Return [x, y] of the center of cell containing provided text 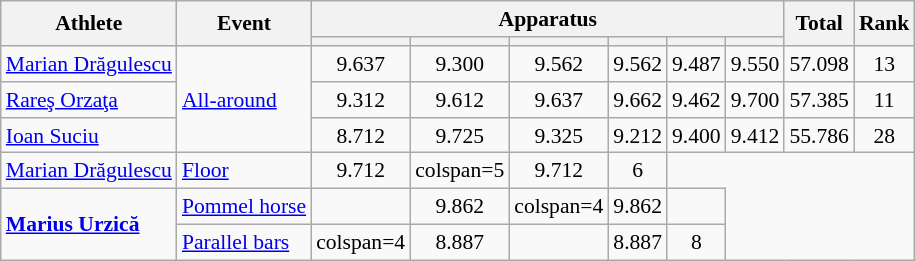
9.400 [696, 136]
Pommel horse [244, 207]
All-around [244, 100]
9.300 [460, 64]
9.662 [638, 100]
Marius Urzică [89, 224]
Total [818, 24]
9.550 [756, 64]
8.712 [360, 136]
Parallel bars [244, 243]
Apparatus [548, 19]
57.098 [818, 64]
8 [696, 243]
9.725 [460, 136]
9.487 [696, 64]
9.412 [756, 136]
9.212 [638, 136]
6 [638, 171]
Rank [884, 24]
Rareş Orzaţa [89, 100]
11 [884, 100]
Ioan Suciu [89, 136]
9.312 [360, 100]
9.700 [756, 100]
colspan=5 [460, 171]
55.786 [818, 136]
13 [884, 64]
9.612 [460, 100]
28 [884, 136]
9.462 [696, 100]
57.385 [818, 100]
Athlete [89, 24]
Floor [244, 171]
9.325 [558, 136]
Event [244, 24]
